Pinpoint the cell where the given text exists, returning its [X, Y] midpoint coordinate. 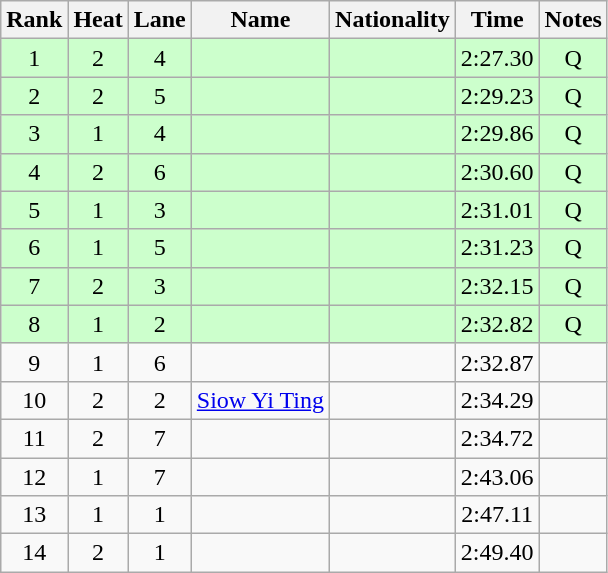
2:29.86 [497, 134]
2:34.29 [497, 400]
11 [34, 438]
2:47.11 [497, 515]
Time [497, 20]
2:32.82 [497, 324]
2:34.72 [497, 438]
2:27.30 [497, 58]
8 [34, 324]
Nationality [393, 20]
Name [260, 20]
Siow Yi Ting [260, 400]
2:32.15 [497, 286]
2:43.06 [497, 477]
Rank [34, 20]
2:29.23 [497, 96]
13 [34, 515]
9 [34, 362]
Lane [160, 20]
Heat [98, 20]
2:31.01 [497, 210]
14 [34, 553]
2:32.87 [497, 362]
2:30.60 [497, 172]
12 [34, 477]
2:31.23 [497, 248]
2:49.40 [497, 553]
10 [34, 400]
Notes [573, 20]
